Find where the given text appears and provide that cell's center as [X, Y] coordinate. 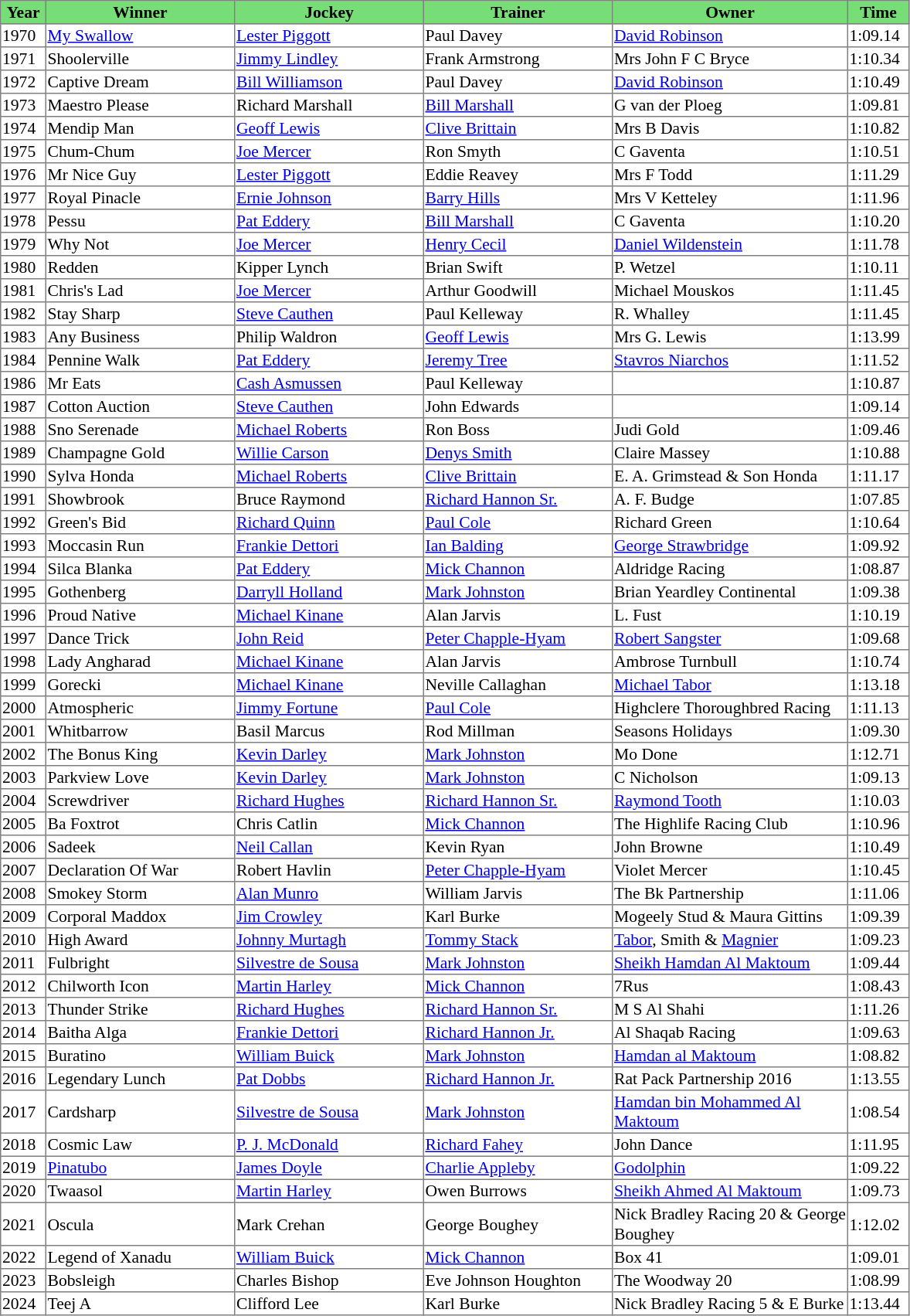
1:10.11 [878, 267]
Oscula [140, 1224]
Neil Callan [329, 847]
1:11.06 [878, 893]
2023 [23, 1280]
1972 [23, 82]
1:09.44 [878, 963]
Pennine Walk [140, 360]
1:09.13 [878, 777]
Eddie Reavey [518, 175]
Willie Carson [329, 453]
Mark Crehan [329, 1224]
1:09.01 [878, 1257]
Pinatubo [140, 1168]
Mrs V Ketteley [730, 198]
1:10.87 [878, 383]
2003 [23, 777]
1:09.92 [878, 546]
My Swallow [140, 36]
1:13.55 [878, 1079]
Whitbarrow [140, 731]
1997 [23, 638]
1:10.96 [878, 824]
Green's Bid [140, 522]
Twaasol [140, 1191]
1977 [23, 198]
Judi Gold [730, 430]
Mogeely Stud & Maura Gittins [730, 916]
Mendip Man [140, 128]
Legendary Lunch [140, 1079]
Pessu [140, 221]
1:08.99 [878, 1280]
Rod Millman [518, 731]
Godolphin [730, 1168]
Lady Angharad [140, 661]
1:10.34 [878, 59]
1982 [23, 314]
Ambrose Turnbull [730, 661]
Mrs John F C Bryce [730, 59]
Richard Green [730, 522]
1986 [23, 383]
1:09.46 [878, 430]
Chris Catlin [329, 824]
Robert Havlin [329, 870]
2012 [23, 986]
Pat Dobbs [329, 1079]
C Nicholson [730, 777]
Trainer [518, 12]
Michael Tabor [730, 685]
M S Al Shahi [730, 1009]
1:11.52 [878, 360]
Cosmic Law [140, 1144]
P. Wetzel [730, 267]
Raymond Tooth [730, 801]
The Bk Partnership [730, 893]
Ba Foxtrot [140, 824]
Bruce Raymond [329, 499]
R. Whalley [730, 314]
Richard Fahey [518, 1144]
Frank Armstrong [518, 59]
Teej A [140, 1304]
1:13.99 [878, 337]
1988 [23, 430]
2015 [23, 1056]
Gothenberg [140, 592]
1:11.13 [878, 708]
Charles Bishop [329, 1280]
Nick Bradley Racing 20 & George Boughey [730, 1224]
Mr Eats [140, 383]
1:10.88 [878, 453]
2006 [23, 847]
1995 [23, 592]
Philip Waldron [329, 337]
Claire Massey [730, 453]
Robert Sangster [730, 638]
2004 [23, 801]
Denys Smith [518, 453]
1:12.02 [878, 1224]
Atmospheric [140, 708]
Silca Blanka [140, 569]
1:08.82 [878, 1056]
The Bonus King [140, 754]
1:09.81 [878, 105]
2009 [23, 916]
1993 [23, 546]
Cash Asmussen [329, 383]
Champagne Gold [140, 453]
Kipper Lynch [329, 267]
1971 [23, 59]
Tommy Stack [518, 940]
Maestro Please [140, 105]
Legend of Xanadu [140, 1257]
High Award [140, 940]
Sheikh Hamdan Al Maktoum [730, 963]
2021 [23, 1224]
1:07.85 [878, 499]
1:11.95 [878, 1144]
Tabor, Smith & Magnier [730, 940]
Mrs G. Lewis [730, 337]
Screwdriver [140, 801]
Jimmy Lindley [329, 59]
1:09.39 [878, 916]
1:11.96 [878, 198]
A. F. Budge [730, 499]
Charlie Appleby [518, 1168]
Buratino [140, 1056]
2013 [23, 1009]
2007 [23, 870]
2005 [23, 824]
Nick Bradley Racing 5 & E Burke [730, 1304]
2016 [23, 1079]
Shoolerville [140, 59]
E. A. Grimstead & Son Honda [730, 476]
G van der Ploeg [730, 105]
Sno Serenade [140, 430]
1990 [23, 476]
1:10.20 [878, 221]
2022 [23, 1257]
Sheikh Ahmed Al Maktoum [730, 1191]
Johnny Murtagh [329, 940]
1998 [23, 661]
Clifford Lee [329, 1304]
Jim Crowley [329, 916]
1979 [23, 244]
2017 [23, 1112]
1973 [23, 105]
Eve Johnson Houghton [518, 1280]
Mrs B Davis [730, 128]
1:10.64 [878, 522]
Sylva Honda [140, 476]
1:11.17 [878, 476]
Mrs F Todd [730, 175]
Jockey [329, 12]
Barry Hills [518, 198]
Jimmy Fortune [329, 708]
Richard Marshall [329, 105]
Arthur Goodwill [518, 291]
1980 [23, 267]
Thunder Strike [140, 1009]
1999 [23, 685]
Time [878, 12]
2019 [23, 1168]
Baitha Alga [140, 1032]
1981 [23, 291]
Redden [140, 267]
1:08.87 [878, 569]
P. J. McDonald [329, 1144]
2008 [23, 893]
Brian Swift [518, 267]
Ian Balding [518, 546]
The Highlife Racing Club [730, 824]
1:09.63 [878, 1032]
1:09.38 [878, 592]
1987 [23, 406]
Dance Trick [140, 638]
Chris's Lad [140, 291]
Michael Mouskos [730, 291]
Rat Pack Partnership 2016 [730, 1079]
1991 [23, 499]
1976 [23, 175]
2010 [23, 940]
Gorecki [140, 685]
Stavros Niarchos [730, 360]
Captive Dream [140, 82]
Winner [140, 12]
1:13.18 [878, 685]
1:12.71 [878, 754]
Declaration Of War [140, 870]
Mr Nice Guy [140, 175]
Henry Cecil [518, 244]
Daniel Wildenstein [730, 244]
Chum-Chum [140, 151]
7Rus [730, 986]
Box 41 [730, 1257]
2018 [23, 1144]
1983 [23, 337]
Ron Smyth [518, 151]
1975 [23, 151]
1:08.43 [878, 986]
1994 [23, 569]
Violet Mercer [730, 870]
Hamdan al Maktoum [730, 1056]
Ron Boss [518, 430]
Parkview Love [140, 777]
Fulbright [140, 963]
1:09.23 [878, 940]
Richard Quinn [329, 522]
Proud Native [140, 615]
1989 [23, 453]
John Browne [730, 847]
Darryll Holland [329, 592]
1:10.19 [878, 615]
1:10.74 [878, 661]
1:09.22 [878, 1168]
Aldridge Racing [730, 569]
1:11.78 [878, 244]
George Strawbridge [730, 546]
Year [23, 12]
1:10.51 [878, 151]
1:09.68 [878, 638]
Sadeek [140, 847]
Highclere Thoroughbred Racing [730, 708]
Any Business [140, 337]
2000 [23, 708]
1:13.44 [878, 1304]
1970 [23, 36]
1:09.73 [878, 1191]
Stay Sharp [140, 314]
Royal Pinacle [140, 198]
1996 [23, 615]
1:10.45 [878, 870]
Moccasin Run [140, 546]
1:11.26 [878, 1009]
John Reid [329, 638]
George Boughey [518, 1224]
Cotton Auction [140, 406]
John Edwards [518, 406]
1:10.82 [878, 128]
2020 [23, 1191]
1:08.54 [878, 1112]
Neville Callaghan [518, 685]
John Dance [730, 1144]
William Jarvis [518, 893]
Corporal Maddox [140, 916]
Bill Williamson [329, 82]
1:11.29 [878, 175]
Al Shaqab Racing [730, 1032]
2001 [23, 731]
Cardsharp [140, 1112]
Alan Munro [329, 893]
Brian Yeardley Continental [730, 592]
2011 [23, 963]
Owen Burrows [518, 1191]
2014 [23, 1032]
Smokey Storm [140, 893]
1978 [23, 221]
Bobsleigh [140, 1280]
1:09.30 [878, 731]
Owner [730, 12]
1974 [23, 128]
Mo Done [730, 754]
The Woodway 20 [730, 1280]
Showbrook [140, 499]
1984 [23, 360]
Kevin Ryan [518, 847]
James Doyle [329, 1168]
2024 [23, 1304]
Why Not [140, 244]
Seasons Holidays [730, 731]
Basil Marcus [329, 731]
1:10.03 [878, 801]
Chilworth Icon [140, 986]
1992 [23, 522]
Ernie Johnson [329, 198]
Hamdan bin Mohammed Al Maktoum [730, 1112]
L. Fust [730, 615]
2002 [23, 754]
Jeremy Tree [518, 360]
